Extract the (x, y) coordinate from the center of the cell holding the provided text.  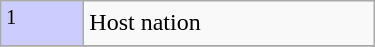
1 (42, 24)
Host nation (229, 24)
